For the text-containing cell, return its midpoint in [X, Y] coordinate format. 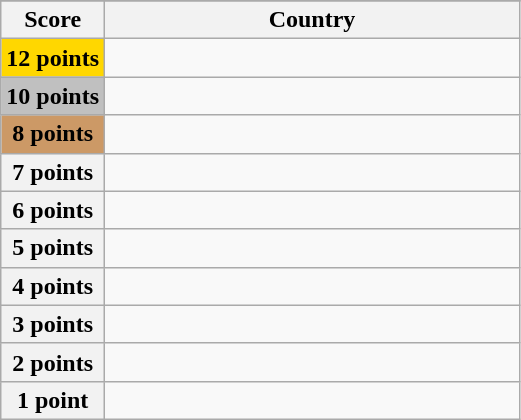
10 points [53, 96]
Score [53, 20]
7 points [53, 172]
6 points [53, 210]
4 points [53, 286]
3 points [53, 324]
1 point [53, 400]
Country [312, 20]
2 points [53, 362]
5 points [53, 248]
8 points [53, 134]
12 points [53, 58]
